Provide the [X, Y] coordinate of the cell's center where the given text is located.  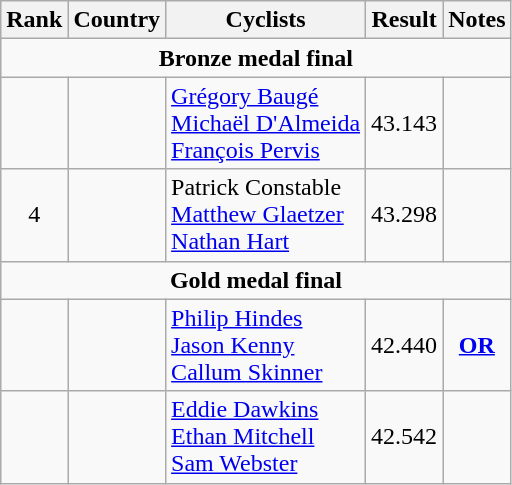
Bronze medal final [256, 58]
Grégory BaugéMichaël D'AlmeidaFrançois Pervis [266, 123]
43.143 [404, 123]
Eddie DawkinsEthan MitchellSam Webster [266, 437]
42.440 [404, 345]
Cyclists [266, 20]
Country [117, 20]
Patrick ConstableMatthew GlaetzerNathan Hart [266, 215]
42.542 [404, 437]
Philip HindesJason KennyCallum Skinner [266, 345]
OR [477, 345]
4 [34, 215]
Rank [34, 20]
Notes [477, 20]
Result [404, 20]
Gold medal final [256, 280]
43.298 [404, 215]
